Detect which cell encompasses the target text, then output its (x, y) center coordinate. 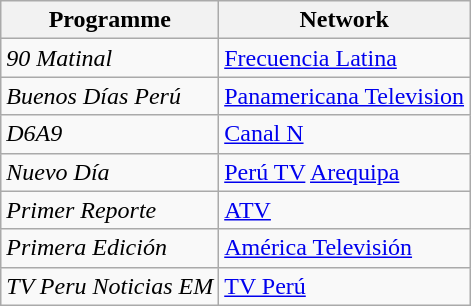
Primera Edición (110, 248)
ATV (344, 210)
Network (344, 20)
90 Matinal (110, 58)
Primer Reporte (110, 210)
Nuevo Día (110, 172)
D6A9 (110, 134)
Canal N (344, 134)
Panamericana Television (344, 96)
Programme (110, 20)
Frecuencia Latina (344, 58)
Buenos Días Perú (110, 96)
Perú TV Arequipa (344, 172)
TV Perú (344, 286)
América Televisión (344, 248)
TV Peru Noticias EM (110, 286)
